Extract the [X, Y] coordinate from the center of the cell holding the provided text.  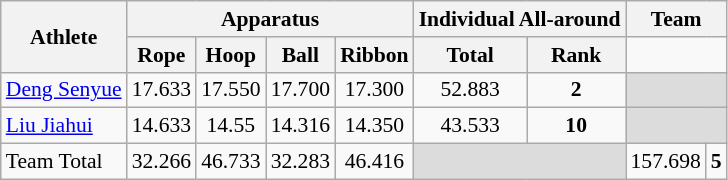
Athlete [64, 36]
Hoop [230, 55]
17.700 [300, 90]
32.283 [300, 162]
Team Total [64, 162]
Rope [162, 55]
Apparatus [270, 19]
10 [576, 126]
Liu Jiahui [64, 126]
14.316 [300, 126]
14.55 [230, 126]
Individual All-around [520, 19]
14.633 [162, 126]
17.300 [374, 90]
Ribbon [374, 55]
5 [716, 162]
14.350 [374, 126]
43.533 [470, 126]
157.698 [666, 162]
46.416 [374, 162]
2 [576, 90]
17.550 [230, 90]
Team [676, 19]
Total [470, 55]
Ball [300, 55]
52.883 [470, 90]
Rank [576, 55]
32.266 [162, 162]
17.633 [162, 90]
46.733 [230, 162]
Deng Senyue [64, 90]
